From the cell containing the given text, extract its center point as (X, Y) coordinate. 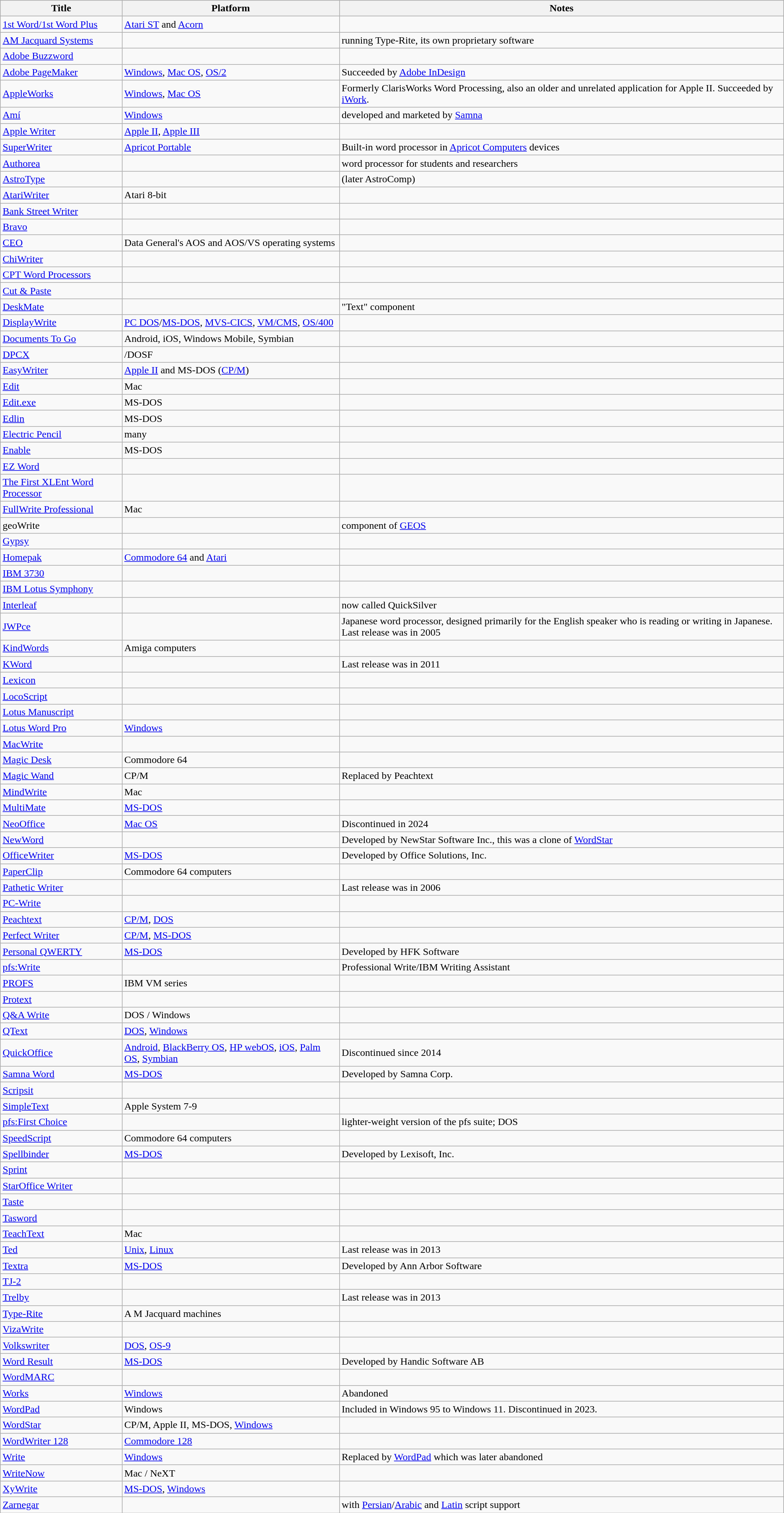
WordPad (61, 1409)
word processor for students and researchers (561, 163)
Magic Desk (61, 760)
AppleWorks (61, 94)
Developed by Handic Software AB (561, 1361)
/DOSF (230, 354)
Atari ST and Acorn (230, 24)
lighter-weight version of the pfs suite; DOS (561, 1122)
Succeeded by Adobe InDesign (561, 72)
CEO (61, 243)
Apple II, Apple III (230, 131)
Unix, Linux (230, 1249)
Scripsit (61, 1090)
Write (61, 1457)
Developed by Office Solutions, Inc. (561, 856)
Apple System 7-9 (230, 1106)
Commodore 64 (230, 760)
WordStar (61, 1425)
The First XLEnt Word Processor (61, 488)
Personal QWERTY (61, 951)
Lotus Word Pro (61, 728)
WordMARC (61, 1377)
geoWrite (61, 525)
KindWords (61, 648)
now called QuickSilver (561, 605)
Adobe PageMaker (61, 72)
Developed by Lexisoft, Inc. (561, 1154)
Enable (61, 450)
Apple Writer (61, 131)
Works (61, 1393)
(later AstroComp) (561, 179)
Ted (61, 1249)
Bank Street Writer (61, 211)
EZ Word (61, 466)
PROFS (61, 983)
Last release was in 2011 (561, 664)
EasyWriter (61, 370)
Sprint (61, 1170)
Apricot Portable (230, 147)
Taste (61, 1202)
Last release was in 2006 (561, 887)
Documents To Go (61, 339)
Samna Word (61, 1074)
Replaced by WordPad which was later abandoned (561, 1457)
pfs:Write (61, 967)
ChiWriter (61, 259)
CP/M, MS-DOS (230, 935)
Tasword (61, 1218)
OfficeWriter (61, 856)
Edit (61, 386)
PaperClip (61, 872)
Developed by NewStar Software Inc., this was a clone of WordStar (561, 840)
Notes (561, 8)
DeskMate (61, 307)
QText (61, 1031)
Title (61, 8)
DPCX (61, 354)
Edlin (61, 418)
Replaced by Peachtext (561, 776)
Authorea (61, 163)
XyWrite (61, 1489)
MindWrite (61, 792)
Discontinued in 2024 (561, 824)
Abandoned (561, 1393)
pfs:First Choice (61, 1122)
TJ-2 (61, 1282)
CP/M, Apple II, MS-DOS, Windows (230, 1425)
DOS / Windows (230, 1015)
Japanese word processor, designed primarily for the English speaker who is reading or writing in Japanese. Last release was in 2005 (561, 627)
Developed by Samna Corp. (561, 1074)
Edit.exe (61, 402)
Interleaf (61, 605)
Discontinued since 2014 (561, 1053)
Professional Write/IBM Writing Assistant (561, 967)
Developed by Ann Arbor Software (561, 1266)
TeachText (61, 1234)
SuperWriter (61, 147)
Gypsy (61, 541)
Perfect Writer (61, 935)
IBM VM series (230, 983)
Volkswriter (61, 1345)
Pathetic Writer (61, 887)
Apple II and MS-DOS (CP/M) (230, 370)
Type-Rite (61, 1314)
Mac / NeXT (230, 1473)
Cut & Paste (61, 291)
Trelby (61, 1298)
Protext (61, 999)
A M Jacquard machines (230, 1314)
WriteNow (61, 1473)
MultiMate (61, 808)
Amí (61, 115)
Built-in word processor in Apricot Computers devices (561, 147)
Spellbinder (61, 1154)
CP/M, DOS (230, 919)
component of GEOS (561, 525)
MS-DOS, Windows (230, 1489)
PC DOS/MS-DOS, MVS-CICS, VM/CMS, OS/400 (230, 323)
LocoScript (61, 696)
DOS, Windows (230, 1031)
developed and marketed by Samna (561, 115)
Magic Wand (61, 776)
Mac OS (230, 824)
Commodore 64 and Atari (230, 557)
Lexicon (61, 680)
Included in Windows 95 to Windows 11. Discontinued in 2023. (561, 1409)
Word Result (61, 1361)
AstroType (61, 179)
Lotus Manuscript (61, 712)
Android, BlackBerry OS, HP webOS, iOS, Palm OS, Symbian (230, 1053)
"Text" component (561, 307)
PC-Write (61, 903)
FullWrite Professional (61, 510)
DisplayWrite (61, 323)
Electric Pencil (61, 434)
JWPce (61, 627)
Windows, Mac OS, OS/2 (230, 72)
Atari 8-bit (230, 195)
AM Jacquard Systems (61, 40)
NeoOffice (61, 824)
Platform (230, 8)
Q&A Write (61, 1015)
IBM Lotus Symphony (61, 589)
IBM 3730 (61, 573)
Data General's AOS and AOS/VS operating systems (230, 243)
Peachtext (61, 919)
Developed by HFK Software (561, 951)
running Type-Rite, its own proprietary software (561, 40)
Amiga computers (230, 648)
Homepak (61, 557)
KWord (61, 664)
CP/M (230, 776)
DOS, OS-9 (230, 1345)
QuickOffice (61, 1053)
CPT Word Processors (61, 275)
StarOffice Writer (61, 1186)
SpeedScript (61, 1138)
Windows, Mac OS (230, 94)
Bravo (61, 227)
many (230, 434)
Zarnegar (61, 1505)
VizaWrite (61, 1329)
with Persian/Arabic and Latin script support (561, 1505)
Commodore 128 (230, 1441)
SimpleText (61, 1106)
Android, iOS, Windows Mobile, Symbian (230, 339)
Formerly ClarisWorks Word Processing, also an older and unrelated application for Apple II. Succeeded by iWork. (561, 94)
Adobe Buzzword (61, 56)
AtariWriter (61, 195)
Textra (61, 1266)
NewWord (61, 840)
1st Word/1st Word Plus (61, 24)
WordWriter 128 (61, 1441)
MacWrite (61, 744)
